From the cell containing the given text, extract its center point as [x, y] coordinate. 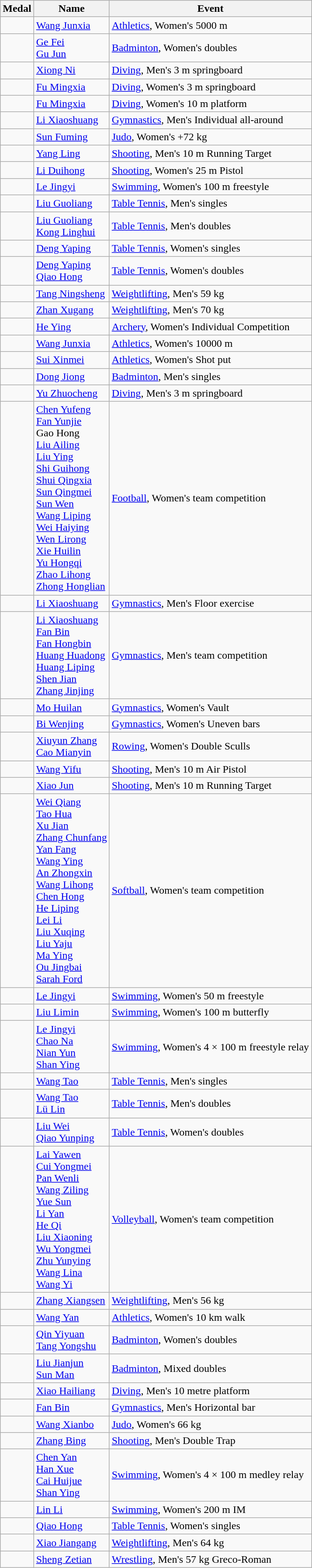
Tang Ningsheng [72, 294]
Wei QiangTao HuaXu JianZhang ChunfangYan FangWang YingAn ZhongxinWang LihongChen HongHe LipingLei LiLiu XuqingLiu YajuMa YingOu JingbaiSarah Ford [72, 891]
Wang Xianbo [72, 1424]
Yu Zhuocheng [72, 393]
Ge FeiGu Jun [72, 48]
Gymnastics, Men's team competition [210, 655]
Wang TaoLü Lin [72, 1103]
Softball, Women's team competition [210, 891]
Liu Guoliang [72, 203]
Xiuyun ZhangCao Mianyin [72, 746]
Lai YawenCui YongmeiPan WenliWang ZilingYue SunLi YanHe QiLiu XiaoningWu YongmeiZhu YunyingWang LinaWang Yi [72, 1219]
Mo Huilan [72, 707]
Event [210, 9]
Wang Yan [72, 1317]
Name [72, 9]
Qin YiyuanTang Yongshu [72, 1340]
Shooting, Men's Double Trap [210, 1441]
Shooting, Men's 10 m Air Pistol [210, 769]
Gymnastics, Women's Vault [210, 707]
Badminton, Men's singles [210, 376]
Diving, Men's 10 metre platform [210, 1391]
He Ying [72, 327]
Lin Li [72, 1509]
Swimming, Women's 4 × 100 m medley relay [210, 1475]
Dong Jiong [72, 376]
Gymnastics, Women's Uneven bars [210, 724]
Swimming, Women's 50 m freestyle [210, 996]
Xiao Hailiang [72, 1391]
Judo, Women's +72 kg [210, 137]
Xiao Jiangang [72, 1543]
Athletics, Women's 10000 m [210, 343]
Yang Ling [72, 153]
Weightlifting, Men's 64 kg [210, 1543]
Xiong Ni [72, 70]
Diving, Women's 3 m springboard [210, 87]
Swimming, Women's 100 m freestyle [210, 187]
Athletics, Women's 5000 m [210, 25]
Medal [17, 9]
Le JingyiChao NaNian YunShan Ying [72, 1046]
Chen YanHan XueCai HuijueShan Ying [72, 1475]
Swimming, Women's 200 m IM [210, 1509]
Archery, Women's Individual Competition [210, 327]
Wrestling, Men's 57 kg Greco-Roman [210, 1559]
Rowing, Women's Double Sculls [210, 746]
Bi Wenjing [72, 724]
Xiao Jun [72, 786]
Swimming, Women's 4 × 100 m freestyle relay [210, 1046]
Li XiaoshuangFan BinFan HongbinHuang HuadongHuang LipingShen JianZhang Jinjing [72, 655]
Liu WeiQiao Yunping [72, 1132]
Volleyball, Women's team competition [210, 1219]
Sui Xinmei [72, 360]
Deng Yaping [72, 249]
Sun Fuming [72, 137]
Athletics, Women's Shot put [210, 360]
Football, Women's team competition [210, 498]
Fan Bin [72, 1407]
Deng YapingQiao Hong [72, 271]
Weightlifting, Men's 59 kg [210, 294]
Gymnastics, Men's Floor exercise [210, 603]
Wang Tao [72, 1081]
Gymnastics, Men's Individual all-around [210, 120]
Liu Limin [72, 1012]
Zhang Xiangsen [72, 1301]
Liu JianjunSun Man [72, 1368]
Zhan Xugang [72, 310]
Li Duihong [72, 170]
Weightlifting, Men's 56 kg [210, 1301]
Diving, Women's 10 m platform [210, 104]
Wang Yifu [72, 769]
Zhang Bing [72, 1441]
Athletics, Women's 10 km walk [210, 1317]
Weightlifting, Men's 70 kg [210, 310]
Qiao Hong [72, 1526]
Shooting, Women's 25 m Pistol [210, 170]
Liu GuoliangKong Linghui [72, 225]
Swimming, Women's 100 m butterfly [210, 1012]
Judo, Women's 66 kg [210, 1424]
Badminton, Mixed doubles [210, 1368]
Sheng Zetian [72, 1559]
Gymnastics, Men's Horizontal bar [210, 1407]
